Return the [X, Y] coordinate for the center point of the cell that contains the specified text.  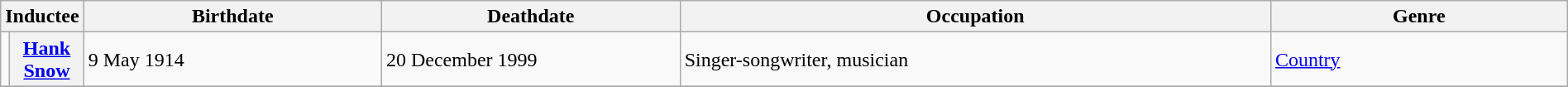
Birthdate [232, 17]
Country [1419, 60]
Occupation [975, 17]
Deathdate [531, 17]
Hank Snow [46, 60]
Singer-songwriter, musician [975, 60]
9 May 1914 [232, 60]
Genre [1419, 17]
Inductee [42, 17]
20 December 1999 [531, 60]
